Provide the (x, y) coordinate of the cell's center where the given text is located.  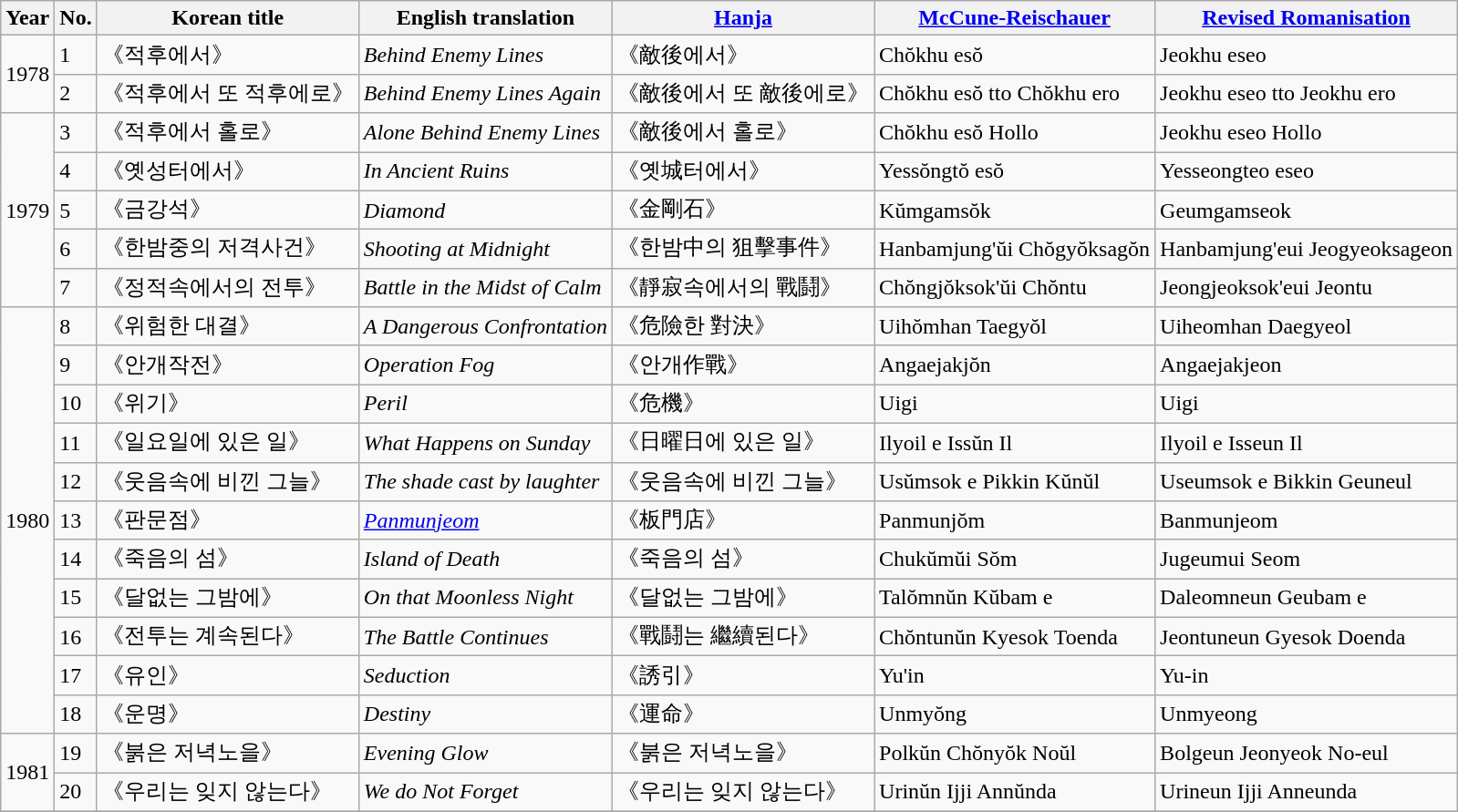
15 (76, 598)
The shade cast by laughter (485, 481)
Ilyoil e Issŭn Il (1015, 443)
Unmyeong (1307, 714)
No. (76, 18)
Panmunjŏm (1015, 521)
Jeokhu eseo tto Jeokhu ero (1307, 93)
《한밤中의 狙擊事件》 (742, 250)
Korean title (228, 18)
Chŏntunŭn Kyesok Toenda (1015, 636)
《일요일에 있은 일》 (228, 443)
Battle in the Midst of Calm (485, 288)
《靜寂속에서의 戰鬪》 (742, 288)
Yesseongteo eseo (1307, 171)
《정적속에서의 전투》 (228, 288)
Urineun Ijji Anneunda (1307, 793)
《敵後에서 홀로》 (742, 133)
《誘引》 (742, 676)
Panmunjeom (485, 521)
Polkŭn Chŏnyŏk Noŭl (1015, 753)
《운명》 (228, 714)
1 (76, 55)
Chŏkhu esŏ (1015, 55)
《적후에서》 (228, 55)
Hanja (742, 18)
In Ancient Ruins (485, 171)
A Dangerous Confrontation (485, 326)
《金剛石》 (742, 210)
Angaejakjŏn (1015, 365)
Kŭmgamsŏk (1015, 210)
2 (76, 93)
Jeongjeoksok'eui Jeontu (1307, 288)
3 (76, 133)
Yu'in (1015, 676)
Uihŏmhan Taegyŏl (1015, 326)
18 (76, 714)
Shooting at Midnight (485, 250)
Evening Glow (485, 753)
Jugeumui Seom (1307, 560)
1978 (27, 75)
8 (76, 326)
1979 (27, 210)
《敵後에서 또 敵後에로》 (742, 93)
《위기》 (228, 405)
Peril (485, 405)
11 (76, 443)
《옛성터에서》 (228, 171)
7 (76, 288)
Usŭmsok e Pikkin Kŭnŭl (1015, 481)
Bolgeun Jeonyeok No-eul (1307, 753)
Chŏngjŏksok'ŭi Chŏntu (1015, 288)
4 (76, 171)
9 (76, 365)
《적후에서 홀로》 (228, 133)
Talŏmnŭn Kŭbam e (1015, 598)
10 (76, 405)
Year (27, 18)
《전투는 계속된다》 (228, 636)
5 (76, 210)
Yessŏngtŏ esŏ (1015, 171)
Diamond (485, 210)
Daleomneun Geubam e (1307, 598)
《판문점》 (228, 521)
Behind Enemy Lines (485, 55)
《危機》 (742, 405)
20 (76, 793)
On that Moonless Night (485, 598)
《적후에서 또 적후에로》 (228, 93)
Operation Fog (485, 365)
《안개作戰》 (742, 365)
19 (76, 753)
Revised Romanisation (1307, 18)
Behind Enemy Lines Again (485, 93)
Ilyoil e Isseun Il (1307, 443)
14 (76, 560)
《금강석》 (228, 210)
Seduction (485, 676)
《옛城터에서》 (742, 171)
Angaejakjeon (1307, 365)
McCune-Reischauer (1015, 18)
《運命》 (742, 714)
16 (76, 636)
《危險한 對決》 (742, 326)
Unmyŏng (1015, 714)
Chŏkhu esŏ Hollo (1015, 133)
English translation (485, 18)
Useumsok e Bikkin Geuneul (1307, 481)
12 (76, 481)
Yu-in (1307, 676)
Hanbamjung'ŭi Chŏgyŏksagŏn (1015, 250)
Jeokhu eseo (1307, 55)
Banmunjeom (1307, 521)
The Battle Continues (485, 636)
《日曜日에 있은 일》 (742, 443)
《敵後에서》 (742, 55)
Chukŭmŭi Sŏm (1015, 560)
《板門店》 (742, 521)
What Happens on Sunday (485, 443)
17 (76, 676)
1980 (27, 520)
Jeontuneun Gyesok Doenda (1307, 636)
《유인》 (228, 676)
Hanbamjung'eui Jeogyeoksageon (1307, 250)
Chŏkhu esŏ tto Chŏkhu ero (1015, 93)
13 (76, 521)
Alone Behind Enemy Lines (485, 133)
《위험한 대결》 (228, 326)
We do Not Forget (485, 793)
Uiheomhan Daegyeol (1307, 326)
《戰鬪는 繼續된다》 (742, 636)
Urinŭn Ijji Annŭnda (1015, 793)
Geumgamseok (1307, 210)
6 (76, 250)
Island of Death (485, 560)
1981 (27, 773)
Destiny (485, 714)
Jeokhu eseo Hollo (1307, 133)
《한밤중의 저격사건》 (228, 250)
《안개작전》 (228, 365)
